For the text-containing cell, return its midpoint in (X, Y) coordinate format. 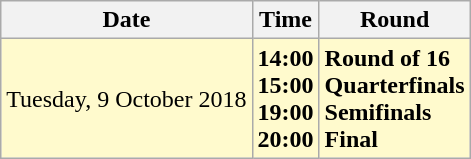
Tuesday, 9 October 2018 (126, 98)
Date (126, 20)
Round of 16QuarterfinalsSemifinalsFinal (394, 98)
Round (394, 20)
14:0015:0019:0020:00 (286, 98)
Time (286, 20)
